Output the (x, y) coordinate of the center of the cell containing the given text.  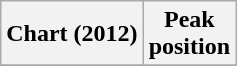
Chart (2012) (72, 34)
Peakposition (189, 34)
